Search for the cell housing the specified text and yield its (x, y) center coordinate. 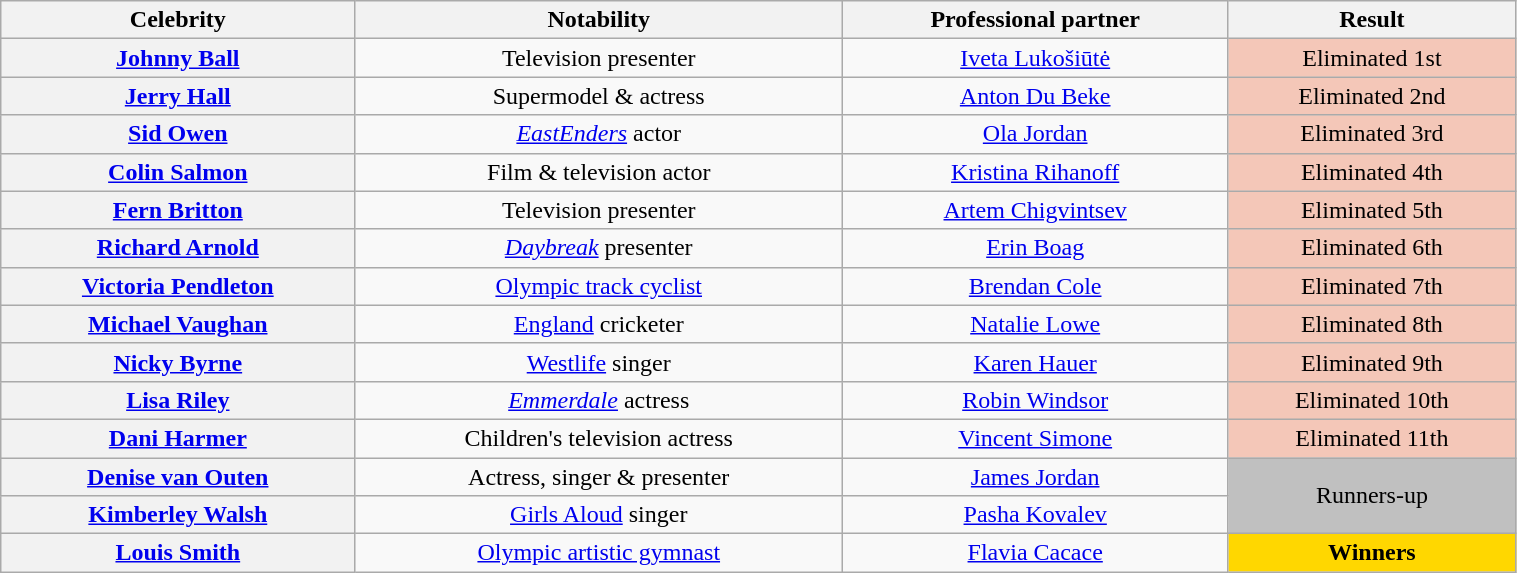
Johnny Ball (178, 58)
Eliminated 3rd (1372, 134)
Eliminated 8th (1372, 324)
Eliminated 7th (1372, 286)
Anton Du Beke (1036, 96)
Nicky Byrne (178, 362)
Denise van Outen (178, 477)
Jerry Hall (178, 96)
EastEnders actor (599, 134)
Eliminated 5th (1372, 210)
Actress, singer & presenter (599, 477)
Brendan Cole (1036, 286)
Victoria Pendleton (178, 286)
Eliminated 2nd (1372, 96)
Fern Britton (178, 210)
Children's television actress (599, 438)
Daybreak presenter (599, 248)
Eliminated 10th (1372, 400)
Richard Arnold (178, 248)
Film & television actor (599, 172)
Eliminated 1st (1372, 58)
Iveta Lukošiūtė (1036, 58)
Lisa Riley (178, 400)
James Jordan (1036, 477)
Winners (1372, 553)
Supermodel & actress (599, 96)
Vincent Simone (1036, 438)
England cricketer (599, 324)
Celebrity (178, 20)
Olympic track cyclist (599, 286)
Notability (599, 20)
Colin Salmon (178, 172)
Westlife singer (599, 362)
Flavia Cacace (1036, 553)
Runners-up (1372, 496)
Eliminated 4th (1372, 172)
Eliminated 9th (1372, 362)
Olympic artistic gymnast (599, 553)
Ola Jordan (1036, 134)
Natalie Lowe (1036, 324)
Dani Harmer (178, 438)
Eliminated 11th (1372, 438)
Artem Chigvintsev (1036, 210)
Michael Vaughan (178, 324)
Sid Owen (178, 134)
Professional partner (1036, 20)
Pasha Kovalev (1036, 515)
Girls Aloud singer (599, 515)
Karen Hauer (1036, 362)
Kristina Rihanoff (1036, 172)
Eliminated 6th (1372, 248)
Louis Smith (178, 553)
Result (1372, 20)
Robin Windsor (1036, 400)
Kimberley Walsh (178, 515)
Emmerdale actress (599, 400)
Erin Boag (1036, 248)
